Determine the (X, Y) coordinate at the center of the cell enclosing the given text.  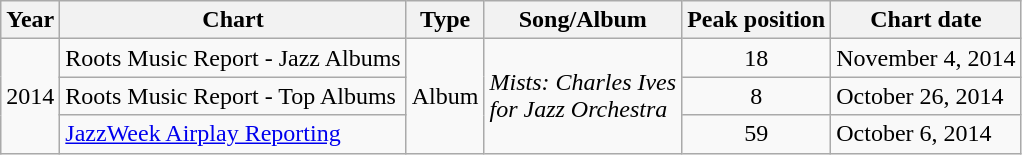
Roots Music Report - Jazz Albums (233, 58)
Mists: Charles Ivesfor Jazz Orchestra (583, 96)
Album (445, 96)
Year (30, 20)
JazzWeek Airplay Reporting (233, 134)
59 (756, 134)
8 (756, 96)
Roots Music Report - Top Albums (233, 96)
Peak position (756, 20)
November 4, 2014 (926, 58)
Type (445, 20)
October 26, 2014 (926, 96)
18 (756, 58)
2014 (30, 96)
Chart date (926, 20)
October 6, 2014 (926, 134)
Chart (233, 20)
Song/Album (583, 20)
